Find where the given text appears and provide that cell's center as [X, Y] coordinate. 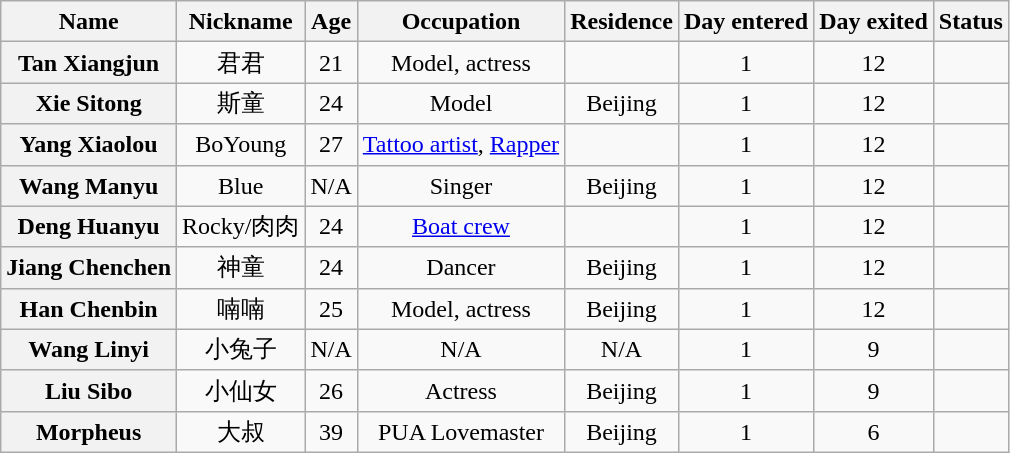
Wang Manyu [89, 186]
Singer [460, 186]
Model [460, 104]
大叔 [241, 432]
Day exited [874, 22]
Liu Sibo [89, 390]
Nickname [241, 22]
Day entered [746, 22]
Morpheus [89, 432]
Wang Linyi [89, 350]
26 [331, 390]
Age [331, 22]
Xie Sitong [89, 104]
27 [331, 144]
Rocky/肉肉 [241, 226]
喃喃 [241, 308]
神童 [241, 268]
39 [331, 432]
Jiang Chenchen [89, 268]
Status [970, 22]
Yang Xiaolou [89, 144]
斯童 [241, 104]
小兔子 [241, 350]
君君 [241, 62]
Deng Huanyu [89, 226]
Tattoo artist, Rapper [460, 144]
Name [89, 22]
PUA Lovemaster [460, 432]
Boat crew [460, 226]
Actress [460, 390]
Tan Xiangjun [89, 62]
21 [331, 62]
Residence [622, 22]
25 [331, 308]
小仙女 [241, 390]
6 [874, 432]
Occupation [460, 22]
Han Chenbin [89, 308]
Dancer [460, 268]
BoYoung [241, 144]
Blue [241, 186]
